Capture the cell that displays the provided text and extract its [x, y] central coordinate. 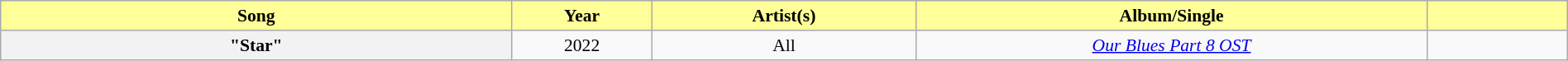
Our Blues Part 8 OST [1172, 45]
Song [256, 16]
"Star" [256, 45]
Artist(s) [784, 16]
Year [582, 16]
All [784, 45]
2022 [582, 45]
Album/Single [1172, 16]
